Output the [x, y] coordinate of the center of the cell containing the given text.  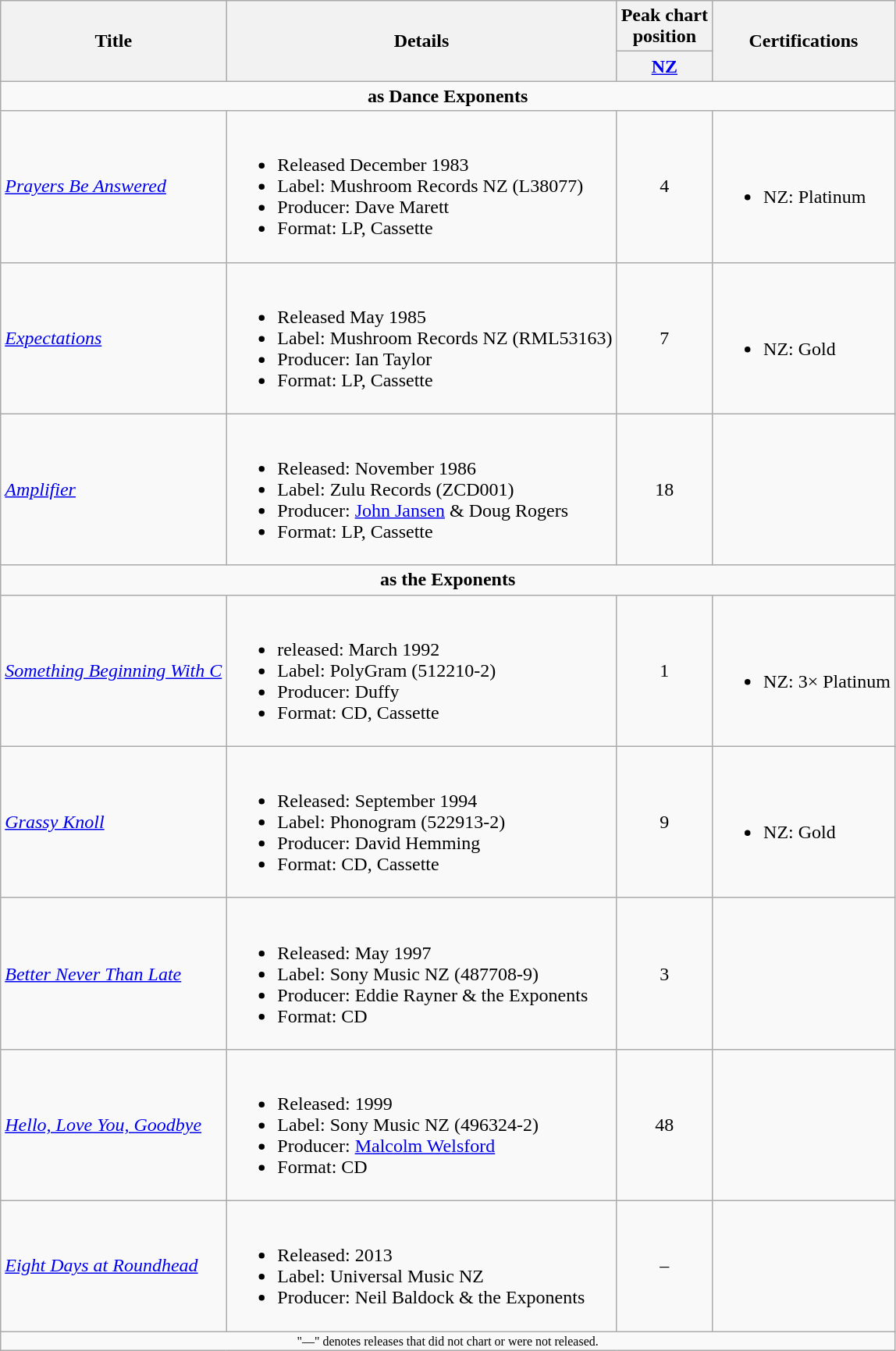
Released: May 1997Label: Sony Music NZ (487708-9)Producer: Eddie Rayner & the ExponentsFormat: CD [421, 973]
Something Beginning With C [114, 670]
Released December 1983Label: Mushroom Records NZ (L38077)Producer: Dave MarettFormat: LP, Cassette [421, 187]
4 [664, 187]
Eight Days at Roundhead [114, 1266]
Released: 2013Label: Universal Music NZProducer: Neil Baldock & the Exponents [421, 1266]
Expectations [114, 338]
NZ: Platinum [804, 187]
48 [664, 1125]
Amplifier [114, 489]
Released: September 1994Label: Phonogram (522913-2)Producer: David HemmingFormat: CD, Cassette [421, 822]
Released: 1999Label: Sony Music NZ (496324-2)Producer: Malcolm WelsfordFormat: CD [421, 1125]
– [664, 1266]
Released: November 1986Label: Zulu Records (ZCD001)Producer: John Jansen & Doug RogersFormat: LP, Cassette [421, 489]
18 [664, 489]
Certifications [804, 41]
NZ: 3× Platinum [804, 670]
Hello, Love You, Goodbye [114, 1125]
7 [664, 338]
Released May 1985Label: Mushroom Records NZ (RML53163)Producer: Ian TaylorFormat: LP, Cassette [421, 338]
NZ [664, 66]
Grassy Knoll [114, 822]
Better Never Than Late [114, 973]
1 [664, 670]
"—" denotes releases that did not chart or were not released. [448, 1341]
Title [114, 41]
Prayers Be Answered [114, 187]
as Dance Exponents [448, 96]
Details [421, 41]
released: March 1992Label: PolyGram (512210-2)Producer: DuffyFormat: CD, Cassette [421, 670]
9 [664, 822]
Peak chartposition [664, 27]
3 [664, 973]
as the Exponents [448, 580]
